Capture the cell that displays the provided text and extract its (x, y) central coordinate. 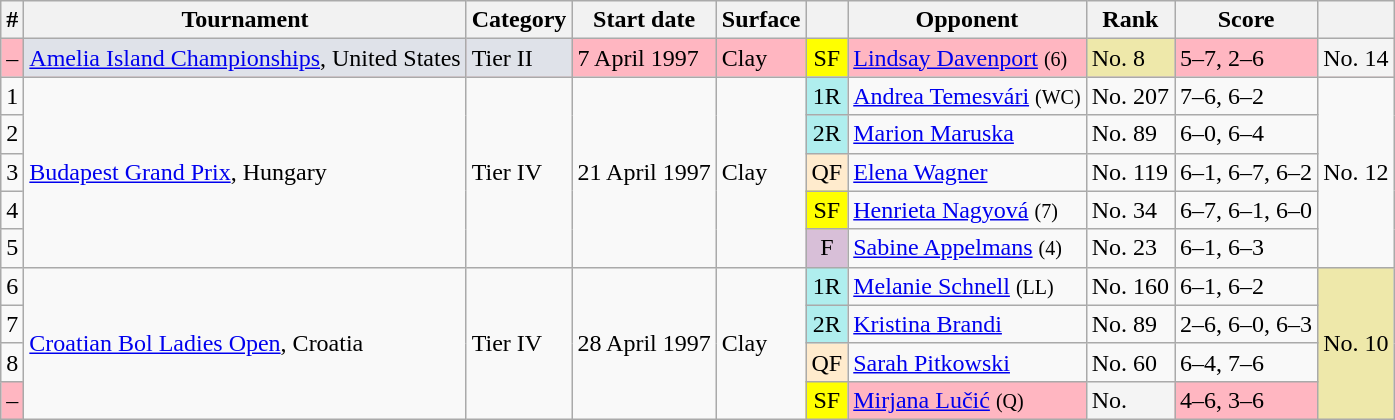
No. 207 (1130, 96)
No. 8 (1130, 58)
7 (12, 324)
Croatian Bol Ladies Open, Croatia (245, 343)
Budapest Grand Prix, Hungary (245, 172)
6–7, 6–1, 6–0 (1246, 210)
No. 14 (1356, 58)
Tournament (245, 20)
Sabine Appelmans (4) (967, 248)
Surface (761, 20)
4–6, 3–6 (1246, 400)
Marion Maruska (967, 134)
6 (12, 286)
No. (1130, 400)
2–6, 6–0, 6–3 (1246, 324)
6–4, 7–6 (1246, 362)
No. 160 (1130, 286)
No. 60 (1130, 362)
5–7, 2–6 (1246, 58)
7–6, 6–2 (1246, 96)
21 April 1997 (644, 172)
7 April 1997 (644, 58)
2 (12, 134)
Andrea Temesvári (WC) (967, 96)
1 (12, 96)
Lindsay Davenport (6) (967, 58)
Tier II (519, 58)
Elena Wagner (967, 172)
Henrieta Nagyová (7) (967, 210)
5 (12, 248)
No. 12 (1356, 172)
6–0, 6–4 (1246, 134)
6–1, 6–2 (1246, 286)
F (827, 248)
No. 10 (1356, 343)
Kristina Brandi (967, 324)
No. 23 (1130, 248)
3 (12, 172)
28 April 1997 (644, 343)
Rank (1130, 20)
8 (12, 362)
6–1, 6–3 (1246, 248)
4 (12, 210)
Melanie Schnell (LL) (967, 286)
Amelia Island Championships, United States (245, 58)
No. 119 (1130, 172)
Start date (644, 20)
6–1, 6–7, 6–2 (1246, 172)
Sarah Pitkowski (967, 362)
No. 34 (1130, 210)
Category (519, 20)
# (12, 20)
Opponent (967, 20)
Mirjana Lučić (Q) (967, 400)
Score (1246, 20)
